Return [X, Y] of the center of cell containing provided text 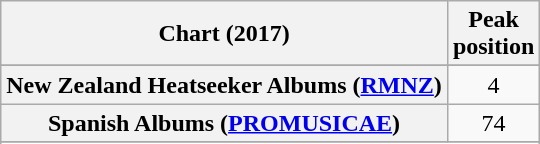
Peak position [493, 34]
New Zealand Heatseeker Albums (RMNZ) [224, 85]
74 [493, 123]
4 [493, 85]
Chart (2017) [224, 34]
Spanish Albums (PROMUSICAE) [224, 123]
